Identify which cell holds the provided text, then report its (x, y) central coordinate. 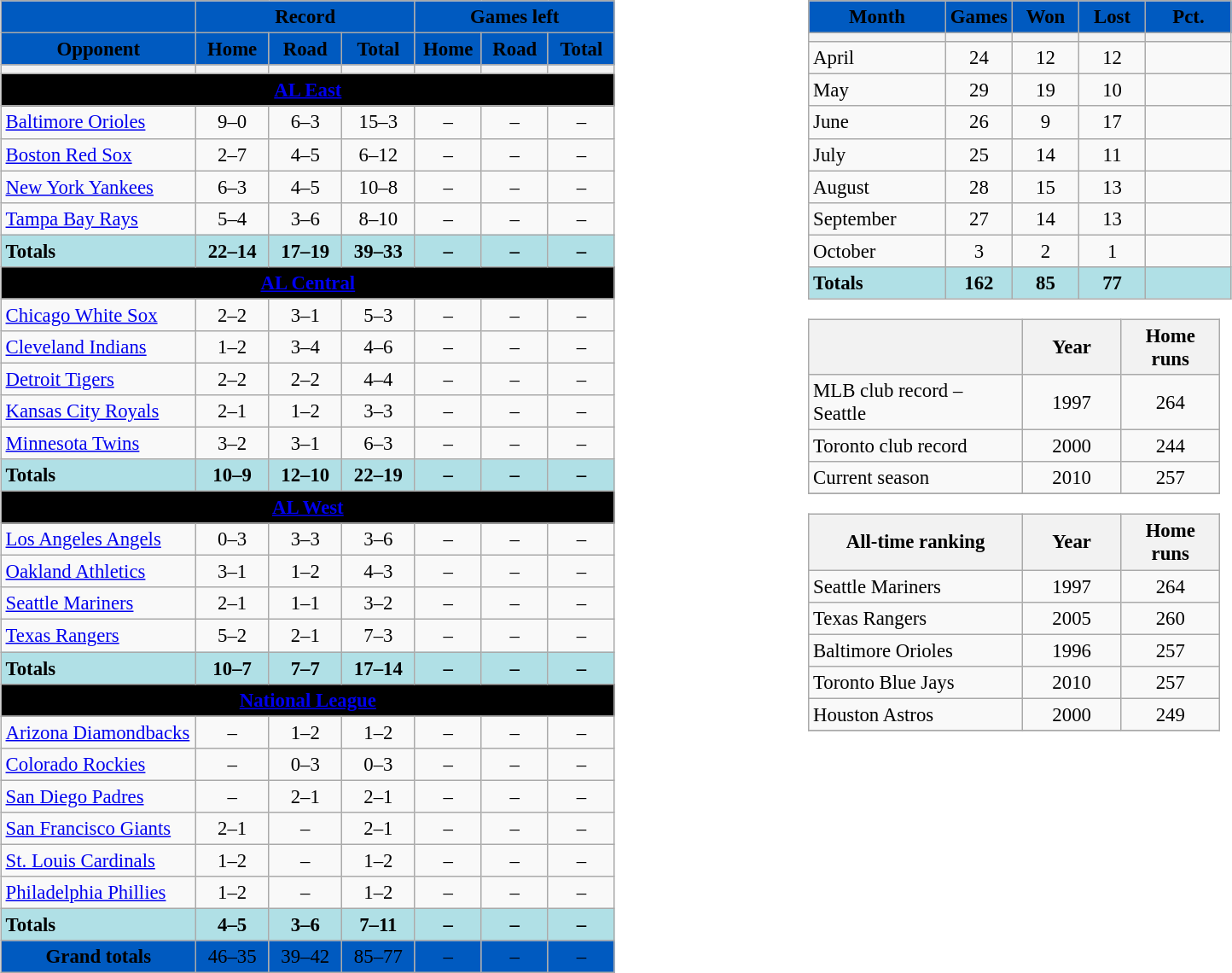
6–12 (379, 154)
Los Angeles Angels (98, 539)
April (877, 58)
10–9 (232, 475)
National League (307, 700)
249 (1171, 714)
MLB club record – Seattle (916, 403)
15 (1045, 187)
19 (1045, 90)
17–19 (305, 251)
Current season (916, 478)
2–7 (232, 154)
Houston Astros (916, 714)
9 (1045, 122)
Kansas City Royals (98, 411)
Pct. (1189, 17)
29 (979, 90)
Won (1045, 17)
39–42 (305, 957)
39–33 (379, 251)
1 (1113, 251)
AL Central (307, 283)
22–19 (379, 475)
4–6 (379, 347)
17 (1113, 122)
85 (1045, 283)
2005 (1072, 618)
May (877, 90)
Grand totals (98, 957)
85–77 (379, 957)
All-time ranking (916, 543)
Games left (514, 17)
Tampa Bay Rays (98, 218)
26 (979, 122)
260 (1171, 618)
San Francisco Giants (98, 828)
77 (1113, 283)
27 (979, 218)
New York Yankees (98, 187)
4–4 (379, 379)
June (877, 122)
9–0 (232, 122)
San Diego Padres (98, 796)
Oakland Athletics (98, 572)
1996 (1072, 650)
15–3 (379, 122)
Cleveland Indians (98, 347)
7–3 (379, 636)
25 (979, 154)
Record (305, 17)
3 (979, 251)
244 (1171, 446)
October (877, 251)
August (877, 187)
Opponent (98, 50)
Colorado Rockies (98, 764)
5–2 (232, 636)
12–10 (305, 475)
17–14 (379, 668)
4–3 (379, 572)
1–1 (305, 603)
2 (1045, 251)
Philadelphia Phillies (98, 893)
28 (979, 187)
July (877, 154)
Toronto Blue Jays (916, 682)
Minnesota Twins (98, 443)
Chicago White Sox (98, 315)
8–10 (379, 218)
162 (979, 283)
September (877, 218)
5–4 (232, 218)
Games (979, 17)
10 (1113, 90)
Arizona Diamondbacks (98, 732)
10–8 (379, 187)
7–11 (379, 924)
11 (1113, 154)
5–3 (379, 315)
AL West (307, 508)
Month (877, 17)
Lost (1113, 17)
Boston Red Sox (98, 154)
24 (979, 58)
3–4 (305, 347)
St. Louis Cardinals (98, 860)
46–35 (232, 957)
7–7 (305, 668)
Toronto club record (916, 446)
AL East (307, 90)
22–14 (232, 251)
10–7 (232, 668)
Detroit Tigers (98, 379)
